Find where the given text appears and provide that cell's center as (x, y) coordinate. 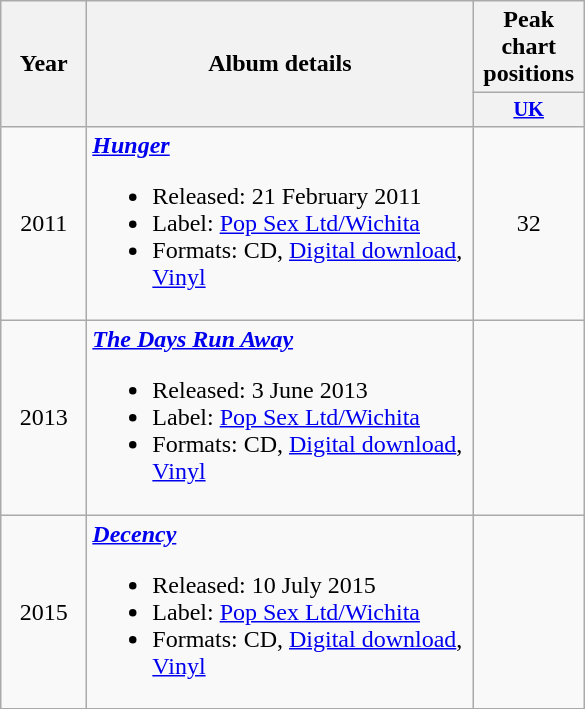
32 (529, 223)
UK (529, 110)
Album details (280, 64)
The Days Run AwayReleased: 3 June 2013Label: Pop Sex Ltd/WichitaFormats: CD, Digital download, Vinyl (280, 418)
DecencyReleased: 10 July 2015Label: Pop Sex Ltd/WichitaFormats: CD, Digital download, Vinyl (280, 612)
HungerReleased: 21 February 2011Label: Pop Sex Ltd/WichitaFormats: CD, Digital download, Vinyl (280, 223)
2015 (44, 612)
Peak chart positions (529, 47)
2013 (44, 418)
2011 (44, 223)
Year (44, 64)
